Determine the [X, Y] coordinate at the center of the cell enclosing the given text.  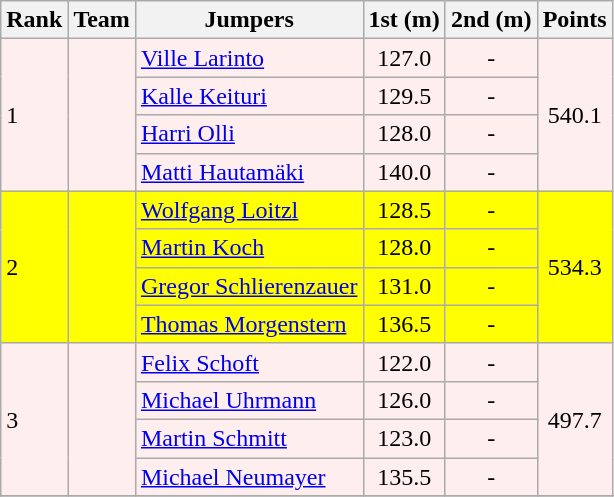
Thomas Morgenstern [249, 324]
2 [34, 267]
3 [34, 419]
128.5 [404, 210]
Kalle Keituri [249, 96]
123.0 [404, 438]
140.0 [404, 172]
Ville Larinto [249, 58]
Team [102, 20]
Jumpers [249, 20]
131.0 [404, 286]
Michael Uhrmann [249, 400]
2nd (m) [491, 20]
1st (m) [404, 20]
Michael Neumayer [249, 477]
Wolfgang Loitzl [249, 210]
129.5 [404, 96]
540.1 [574, 115]
1 [34, 115]
Martin Schmitt [249, 438]
Harri Olli [249, 134]
127.0 [404, 58]
Martin Koch [249, 248]
Felix Schoft [249, 362]
497.7 [574, 419]
Rank [34, 20]
135.5 [404, 477]
Points [574, 20]
136.5 [404, 324]
122.0 [404, 362]
126.0 [404, 400]
Matti Hautamäki [249, 172]
Gregor Schlierenzauer [249, 286]
534.3 [574, 267]
